Find where the given text appears and provide that cell's center as [x, y] coordinate. 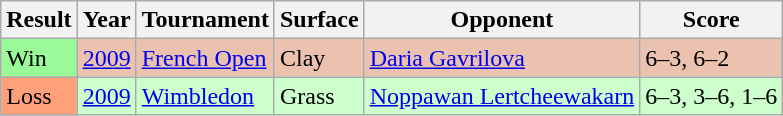
French Open [205, 58]
Loss [39, 96]
Clay [319, 58]
Tournament [205, 20]
Daria Gavrilova [502, 58]
Opponent [502, 20]
Wimbledon [205, 96]
6–3, 6–2 [712, 58]
Grass [319, 96]
Surface [319, 20]
6–3, 3–6, 1–6 [712, 96]
Year [106, 20]
Score [712, 20]
Result [39, 20]
Win [39, 58]
Noppawan Lertcheewakarn [502, 96]
